Extract the (X, Y) coordinate from the center of the cell holding the provided text.  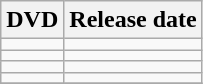
Release date (133, 20)
DVD (32, 20)
